Capture the cell that displays the provided text and extract its [X, Y] central coordinate. 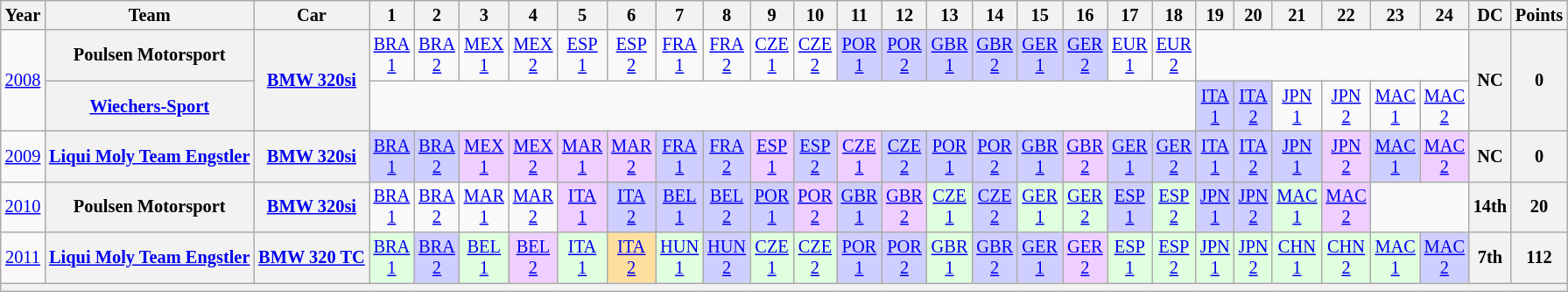
EUR2 [1174, 55]
EUR1 [1129, 55]
2009 [23, 156]
CHN1 [1297, 258]
12 [904, 15]
17 [1129, 15]
112 [1539, 258]
13 [950, 15]
4 [533, 15]
14th [1490, 207]
2010 [23, 207]
22 [1346, 15]
16 [1086, 15]
Team [149, 15]
2 [437, 15]
6 [631, 15]
7 [679, 15]
9 [772, 15]
DC [1490, 15]
Year [23, 15]
Points [1539, 15]
1 [392, 15]
Wiechers-Sport [149, 106]
7th [1490, 258]
Car [312, 15]
2008 [23, 81]
21 [1297, 15]
5 [582, 15]
11 [860, 15]
19 [1215, 15]
24 [1445, 15]
HUN1 [679, 258]
CHN2 [1346, 258]
14 [995, 15]
18 [1174, 15]
HUN2 [727, 258]
8 [727, 15]
3 [484, 15]
BMW 320 TC [312, 258]
23 [1396, 15]
2011 [23, 258]
15 [1040, 15]
10 [814, 15]
